Scan for the cell matching the given text and deliver its [X, Y] coordinate at center. 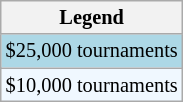
$10,000 tournaments [92, 85]
$25,000 tournaments [92, 51]
Legend [92, 17]
